Find where the given text appears and provide that cell's center as [X, Y] coordinate. 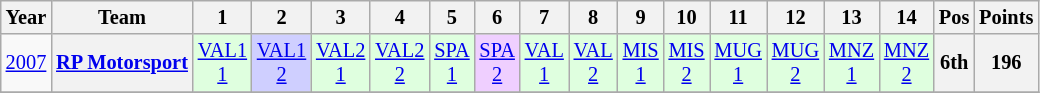
2007 [26, 63]
MUG2 [796, 63]
Team [122, 17]
VAL2 [594, 63]
Points [1006, 17]
9 [641, 17]
SPA1 [452, 63]
11 [738, 17]
6th [954, 63]
1 [222, 17]
8 [594, 17]
196 [1006, 63]
RP Motorsport [122, 63]
SPA2 [498, 63]
14 [906, 17]
Year [26, 17]
MIS1 [641, 63]
7 [544, 17]
6 [498, 17]
12 [796, 17]
10 [687, 17]
VAL11 [222, 63]
2 [282, 17]
VAL12 [282, 63]
MIS2 [687, 63]
VAL1 [544, 63]
4 [400, 17]
13 [852, 17]
5 [452, 17]
VAL22 [400, 63]
VAL21 [340, 63]
MNZ1 [852, 63]
MUG1 [738, 63]
3 [340, 17]
Pos [954, 17]
MNZ2 [906, 63]
